Output the (X, Y) coordinate of the center of the cell containing the given text.  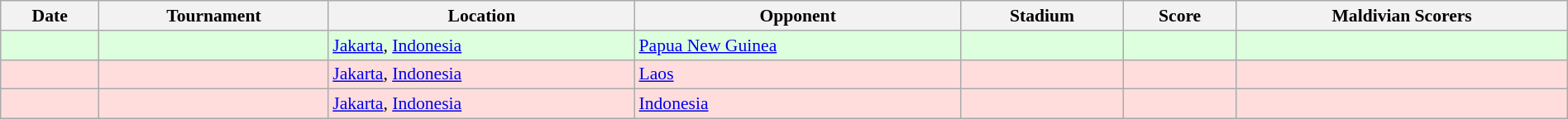
Maldivian Scorers (1402, 16)
Score (1179, 16)
Indonesia (798, 104)
Stadium (1042, 16)
Tournament (214, 16)
Date (50, 16)
Papua New Guinea (798, 45)
Location (481, 16)
Opponent (798, 16)
Laos (798, 74)
